Capture the cell that displays the provided text and extract its [x, y] central coordinate. 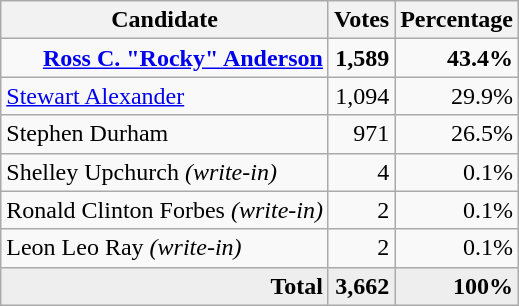
1,094 [361, 96]
Votes [361, 20]
Total [165, 286]
100% [457, 286]
Ronald Clinton Forbes (write-in) [165, 210]
Candidate [165, 20]
1,589 [361, 58]
43.4% [457, 58]
Percentage [457, 20]
Shelley Upchurch (write-in) [165, 172]
Stewart Alexander [165, 96]
29.9% [457, 96]
Leon Leo Ray (write-in) [165, 248]
4 [361, 172]
Ross C. "Rocky" Anderson [165, 58]
Stephen Durham [165, 134]
3,662 [361, 286]
26.5% [457, 134]
971 [361, 134]
